Determine the (x, y) coordinate at the center of the cell enclosing the given text.  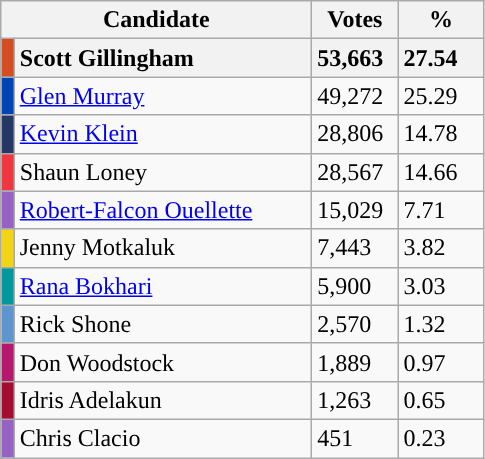
Rick Shone (163, 324)
28,567 (355, 172)
451 (355, 438)
7,443 (355, 248)
1,889 (355, 362)
27.54 (441, 58)
Jenny Motkaluk (163, 248)
Kevin Klein (163, 134)
Votes (355, 20)
3.03 (441, 286)
% (441, 20)
Chris Clacio (163, 438)
25.29 (441, 96)
5,900 (355, 286)
14.66 (441, 172)
Idris Adelakun (163, 400)
53,663 (355, 58)
3.82 (441, 248)
0.65 (441, 400)
Candidate (156, 20)
Shaun Loney (163, 172)
Don Woodstock (163, 362)
Glen Murray (163, 96)
0.23 (441, 438)
14.78 (441, 134)
1,263 (355, 400)
Rana Bokhari (163, 286)
Robert-Falcon Ouellette (163, 210)
49,272 (355, 96)
1.32 (441, 324)
0.97 (441, 362)
7.71 (441, 210)
Scott Gillingham (163, 58)
15,029 (355, 210)
28,806 (355, 134)
2,570 (355, 324)
